Locate the cell with the specified text and output its (X, Y) center coordinate. 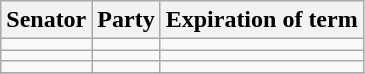
Party (126, 20)
Expiration of term (262, 20)
Senator (46, 20)
